Detect which cell encompasses the target text, then output its [x, y] center coordinate. 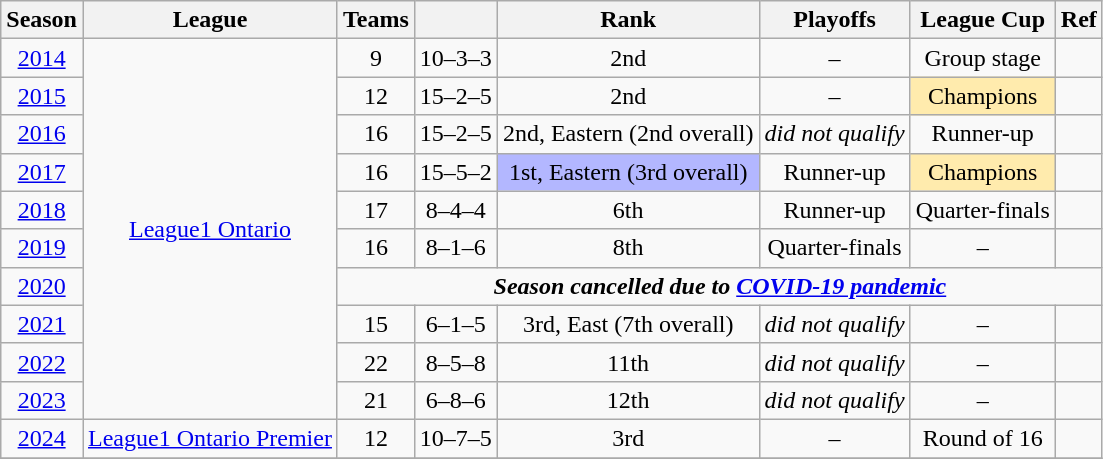
10–7–5 [456, 438]
Season [42, 20]
6–8–6 [456, 400]
2017 [42, 172]
8–1–6 [456, 248]
2nd, Eastern (2nd overall) [628, 134]
3rd [628, 438]
2016 [42, 134]
2014 [42, 58]
9 [376, 58]
Round of 16 [982, 438]
22 [376, 362]
15 [376, 324]
Rank [628, 20]
6th [628, 210]
Season cancelled due to COVID-19 pandemic [720, 286]
Group stage [982, 58]
League Cup [982, 20]
3rd, East (7th overall) [628, 324]
11th [628, 362]
17 [376, 210]
12th [628, 400]
2024 [42, 438]
League1 Ontario [210, 230]
8–4–4 [456, 210]
8–5–8 [456, 362]
2021 [42, 324]
10–3–3 [456, 58]
Playoffs [834, 20]
2015 [42, 96]
2018 [42, 210]
2019 [42, 248]
8th [628, 248]
Ref [1078, 20]
Teams [376, 20]
2020 [42, 286]
6–1–5 [456, 324]
2023 [42, 400]
15–5–2 [456, 172]
League1 Ontario Premier [210, 438]
21 [376, 400]
League [210, 20]
2022 [42, 362]
1st, Eastern (3rd overall) [628, 172]
